Return the (x, y) coordinate for the center point of the cell that contains the specified text.  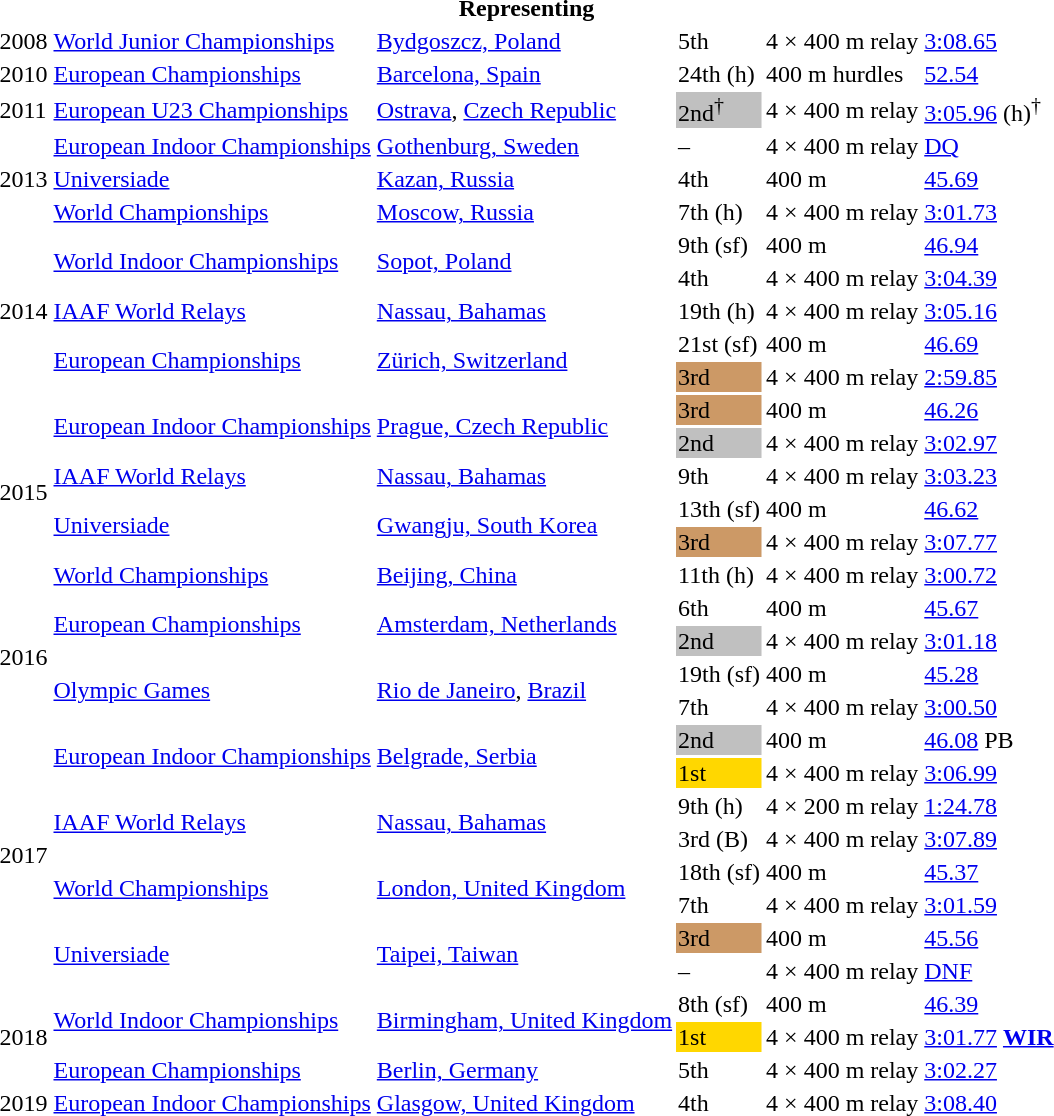
7th (h) (720, 212)
21st (sf) (720, 344)
3rd (B) (720, 839)
Rio de Janeiro, Brazil (524, 690)
24th (h) (720, 74)
Belgrade, Serbia (524, 756)
2nd† (720, 110)
Berlin, Germany (524, 1070)
19th (sf) (720, 674)
9th (sf) (720, 245)
European U23 Championships (212, 110)
Taipei, Taiwan (524, 954)
Amsterdam, Netherlands (524, 624)
Prague, Czech Republic (524, 426)
Zürich, Switzerland (524, 360)
Olympic Games (212, 690)
8th (sf) (720, 1004)
18th (sf) (720, 872)
6th (720, 608)
Gwangju, South Korea (524, 526)
9th (h) (720, 806)
Ostrava, Czech Republic (524, 110)
400 m hurdles (842, 74)
London, United Kingdom (524, 888)
9th (720, 476)
Birmingham, United Kingdom (524, 1020)
11th (h) (720, 575)
Gothenburg, Sweden (524, 146)
4 × 200 m relay (842, 806)
Bydgoszcz, Poland (524, 41)
19th (h) (720, 311)
Barcelona, Spain (524, 74)
Sopot, Poland (524, 262)
World Junior Championships (212, 41)
Kazan, Russia (524, 179)
Moscow, Russia (524, 212)
13th (sf) (720, 509)
Beijing, China (524, 575)
